Determine the (X, Y) coordinate at the center of the cell enclosing the given text.  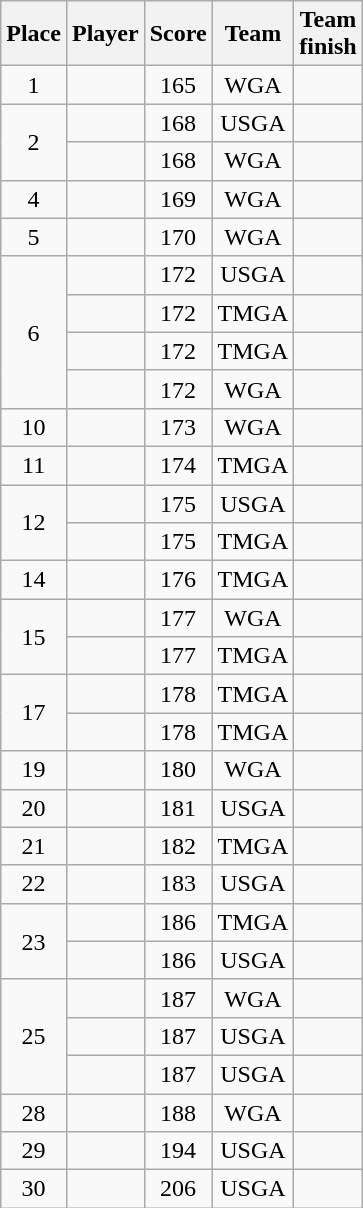
206 (178, 1189)
25 (34, 1036)
165 (178, 85)
23 (34, 941)
21 (34, 846)
11 (34, 465)
17 (34, 713)
170 (178, 237)
30 (34, 1189)
Score (178, 34)
15 (34, 637)
181 (178, 808)
22 (34, 884)
20 (34, 808)
2 (34, 142)
182 (178, 846)
19 (34, 770)
Team (253, 34)
Player (105, 34)
6 (34, 332)
12 (34, 522)
188 (178, 1113)
Teamfinish (328, 34)
28 (34, 1113)
5 (34, 237)
173 (178, 427)
29 (34, 1151)
10 (34, 427)
Place (34, 34)
194 (178, 1151)
180 (178, 770)
1 (34, 85)
183 (178, 884)
4 (34, 199)
176 (178, 580)
174 (178, 465)
169 (178, 199)
14 (34, 580)
